Extract the (X, Y) coordinate from the center of the cell holding the provided text.  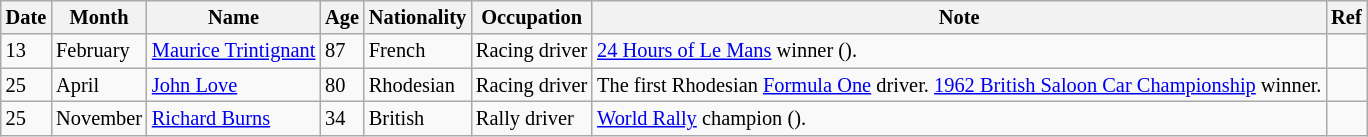
Name (234, 17)
World Rally champion (). (959, 118)
Date (26, 17)
The first Rhodesian Formula One driver. 1962 British Saloon Car Championship winner. (959, 85)
Occupation (532, 17)
24 Hours of Le Mans winner (). (959, 51)
34 (342, 118)
John Love (234, 85)
British (418, 118)
November (99, 118)
80 (342, 85)
13 (26, 51)
Month (99, 17)
Richard Burns (234, 118)
April (99, 85)
Rally driver (532, 118)
Nationality (418, 17)
Maurice Trintignant (234, 51)
Rhodesian (418, 85)
Note (959, 17)
French (418, 51)
87 (342, 51)
Ref (1346, 17)
February (99, 51)
Age (342, 17)
